Identify which cell holds the provided text, then report its [X, Y] central coordinate. 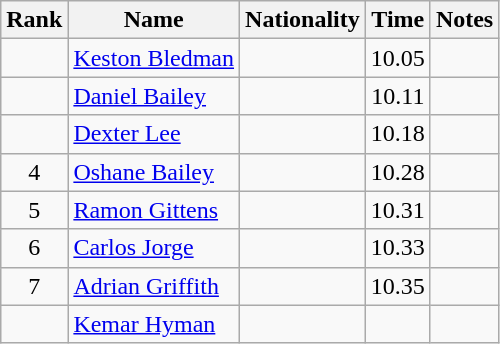
Nationality [303, 20]
Dexter Lee [154, 134]
Adrian Griffith [154, 286]
Kemar Hyman [154, 324]
4 [34, 172]
6 [34, 248]
Carlos Jorge [154, 248]
Notes [464, 20]
Oshane Bailey [154, 172]
10.28 [398, 172]
10.11 [398, 96]
5 [34, 210]
Ramon Gittens [154, 210]
Time [398, 20]
10.31 [398, 210]
Name [154, 20]
10.33 [398, 248]
Rank [34, 20]
10.18 [398, 134]
Daniel Bailey [154, 96]
10.05 [398, 58]
10.35 [398, 286]
7 [34, 286]
Keston Bledman [154, 58]
